Return the [x, y] coordinate for the center point of the cell that contains the specified text.  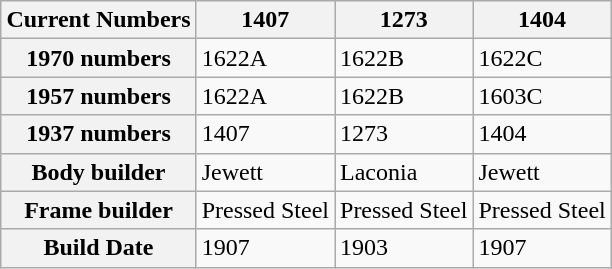
1937 numbers [98, 134]
1970 numbers [98, 58]
Current Numbers [98, 20]
Frame builder [98, 210]
Build Date [98, 248]
1957 numbers [98, 96]
1603C [542, 96]
Body builder [98, 172]
1903 [403, 248]
Laconia [403, 172]
1622C [542, 58]
